Identify which cell holds the provided text, then report its (x, y) central coordinate. 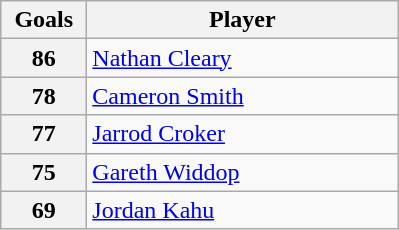
Cameron Smith (242, 96)
77 (44, 134)
86 (44, 58)
78 (44, 96)
Goals (44, 20)
75 (44, 172)
69 (44, 210)
Player (242, 20)
Jordan Kahu (242, 210)
Nathan Cleary (242, 58)
Jarrod Croker (242, 134)
Gareth Widdop (242, 172)
